Extract the [X, Y] coordinate from the center of the cell holding the provided text.  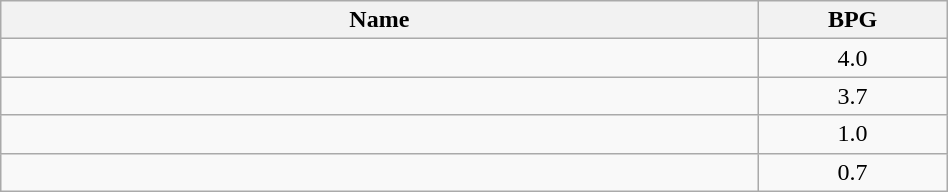
1.0 [852, 134]
Name [380, 20]
0.7 [852, 172]
BPG [852, 20]
4.0 [852, 58]
3.7 [852, 96]
